Pinpoint the cell where the given text exists, returning its [X, Y] midpoint coordinate. 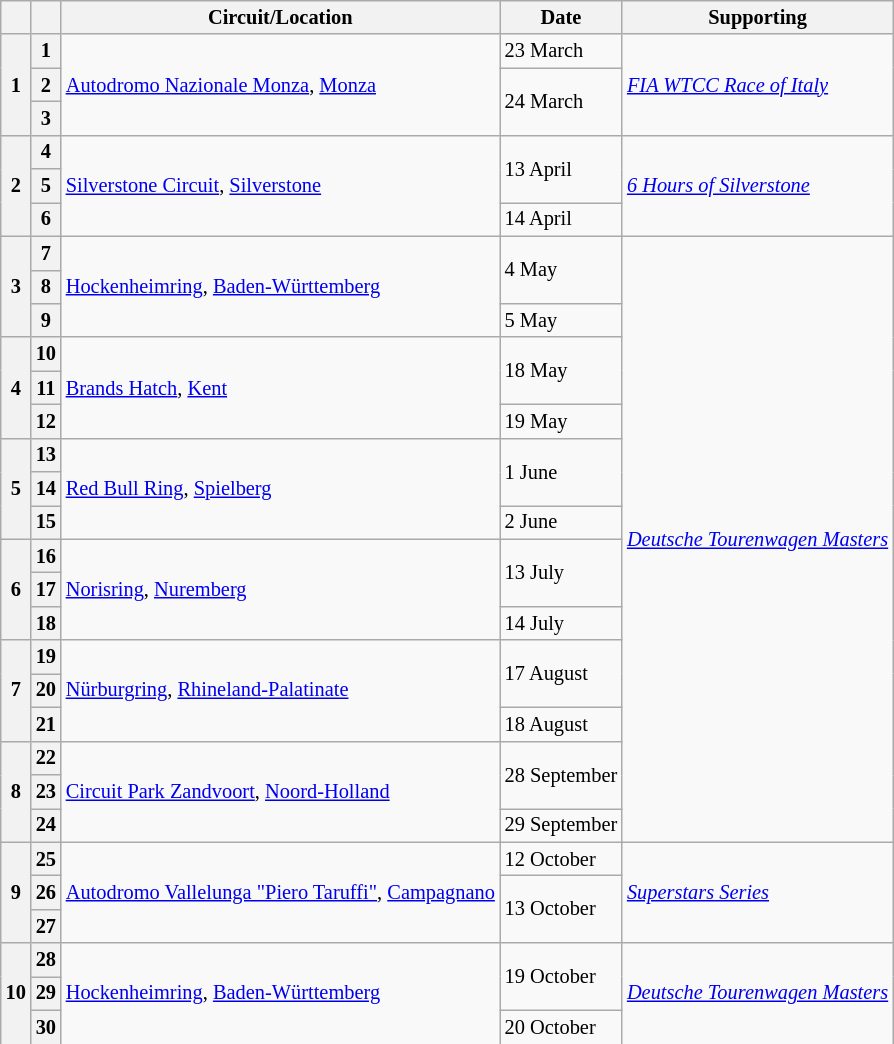
14 July [561, 623]
19 October [561, 976]
Autodromo Vallelunga "Piero Taruffi", Campagnano [280, 892]
13 July [561, 572]
Superstars Series [758, 892]
19 May [561, 421]
12 [46, 421]
25 [46, 859]
30 [46, 1027]
23 [46, 791]
20 October [561, 1027]
5 May [561, 320]
13 April [561, 168]
18 August [561, 724]
19 [46, 657]
Date [561, 17]
6 Hours of Silverstone [758, 186]
Nürburgring, Rhineland-Palatinate [280, 690]
16 [46, 556]
Red Bull Ring, Spielberg [280, 488]
23 March [561, 51]
14 [46, 489]
Circuit Park Zandvoort, Noord-Holland [280, 792]
2 June [561, 522]
14 April [561, 219]
15 [46, 522]
1 June [561, 472]
28 [46, 960]
28 September [561, 774]
Norisring, Nuremberg [280, 590]
18 May [561, 370]
18 [46, 623]
21 [46, 724]
Supporting [758, 17]
4 May [561, 270]
27 [46, 926]
17 [46, 589]
29 [46, 993]
26 [46, 892]
Circuit/Location [280, 17]
24 [46, 825]
24 March [561, 102]
Brands Hatch, Kent [280, 388]
13 [46, 455]
Silverstone Circuit, Silverstone [280, 186]
12 October [561, 859]
20 [46, 690]
FIA WTCC Race of Italy [758, 84]
Autodromo Nazionale Monza, Monza [280, 84]
22 [46, 758]
17 August [561, 674]
29 September [561, 825]
11 [46, 388]
13 October [561, 908]
